Output the (X, Y) coordinate of the center of the cell containing the given text.  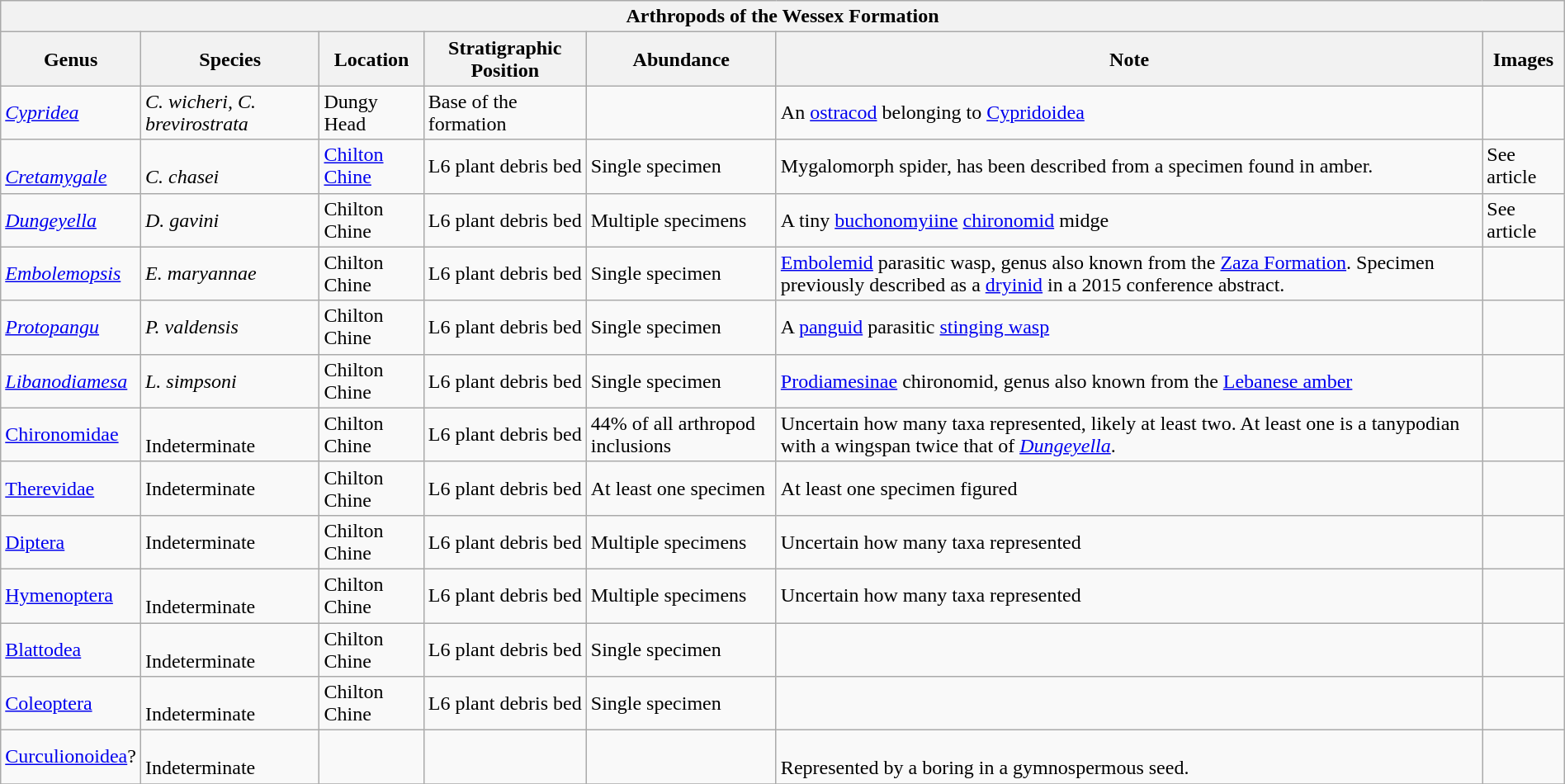
Dungeyella (71, 220)
A tiny buchonomyiine chironomid midge (1129, 220)
An ostracod belonging to Cypridoidea (1129, 112)
Uncertain how many taxa represented, likely at least two. At least one is a tanypodian with a wingspan twice that of Dungeyella. (1129, 434)
Images (1524, 59)
Genus (71, 59)
Stratigraphic Position (505, 59)
P. valdensis (229, 327)
Therevidae (71, 489)
Chironomidae (71, 434)
Embolemid parasitic wasp, genus also known from the Zaza Formation. Specimen previously described as a dryinid in a 2015 conference abstract. (1129, 274)
Libanodiamesa (71, 381)
C. wicheri, C. brevirostrata (229, 112)
D. gavini (229, 220)
Coleoptera (71, 703)
At least one specimen figured (1129, 489)
Dungy Head (371, 112)
At least one specimen (681, 489)
Protopangu (71, 327)
Blattodea (71, 649)
Location (371, 59)
Hymenoptera (71, 596)
Curculionoidea? (71, 758)
Cretamygale (71, 167)
C. chasei (229, 167)
Represented by a boring in a gymnospermous seed. (1129, 758)
L. simpsoni (229, 381)
Diptera (71, 541)
Base of the formation (505, 112)
Mygalomorph spider, has been described from a specimen found in amber. (1129, 167)
Cypridea (71, 112)
Species (229, 59)
E. maryannae (229, 274)
Note (1129, 59)
Abundance (681, 59)
Embolemopsis (71, 274)
44% of all arthropod inclusions (681, 434)
Arthropods of the Wessex Formation (782, 17)
A panguid parasitic stinging wasp (1129, 327)
Prodiamesinae chironomid, genus also known from the Lebanese amber (1129, 381)
